Pinpoint the cell where the given text exists, returning its (X, Y) midpoint coordinate. 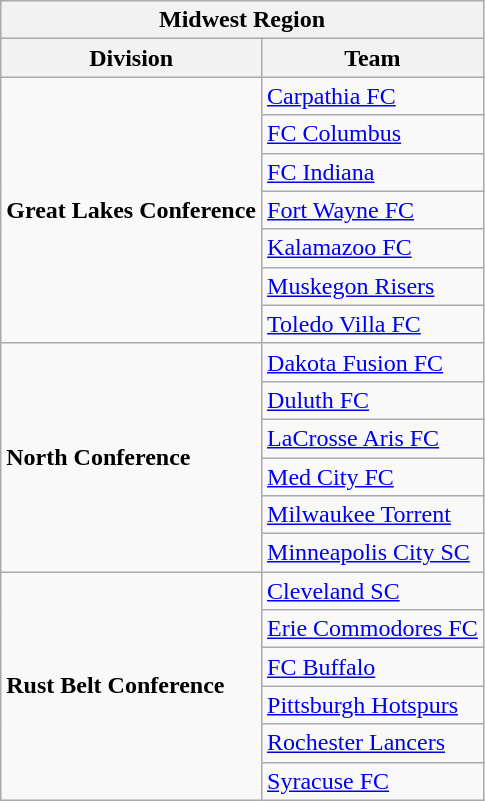
FC Indiana (373, 172)
LaCrosse Aris FC (373, 438)
FC Columbus (373, 134)
Syracuse FC (373, 781)
Midwest Region (242, 20)
North Conference (132, 457)
FC Buffalo (373, 667)
Rochester Lancers (373, 743)
Fort Wayne FC (373, 210)
Pittsburgh Hotspurs (373, 705)
Milwaukee Torrent (373, 515)
Rust Belt Conference (132, 686)
Kalamazoo FC (373, 248)
Cleveland SC (373, 591)
Great Lakes Conference (132, 210)
Muskegon Risers (373, 286)
Med City FC (373, 477)
Dakota Fusion FC (373, 362)
Erie Commodores FC (373, 629)
Division (132, 58)
Toledo Villa FC (373, 324)
Team (373, 58)
Minneapolis City SC (373, 553)
Carpathia FC (373, 96)
Duluth FC (373, 400)
